Provide the (x, y) coordinate of the cell's center where the given text is located.  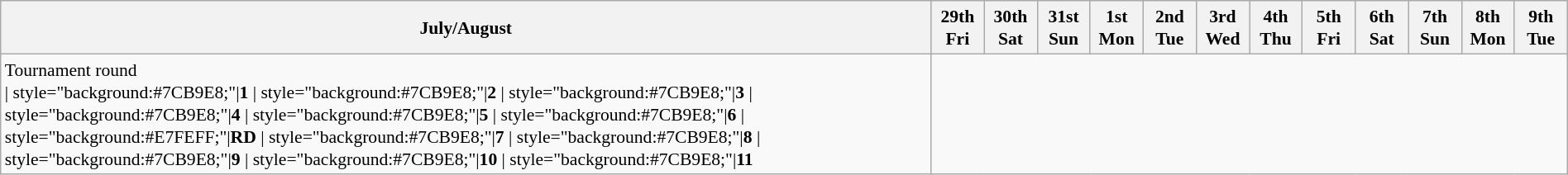
4thThu (1275, 27)
3rdWed (1222, 27)
7thSun (1435, 27)
9thTue (1541, 27)
8thMon (1488, 27)
31stSun (1064, 27)
1stMon (1116, 27)
29thFri (958, 27)
2ndTue (1169, 27)
5thFri (1329, 27)
6thSat (1382, 27)
30thSat (1011, 27)
July/August (466, 27)
